From the cell containing the given text, extract its center point as (X, Y) coordinate. 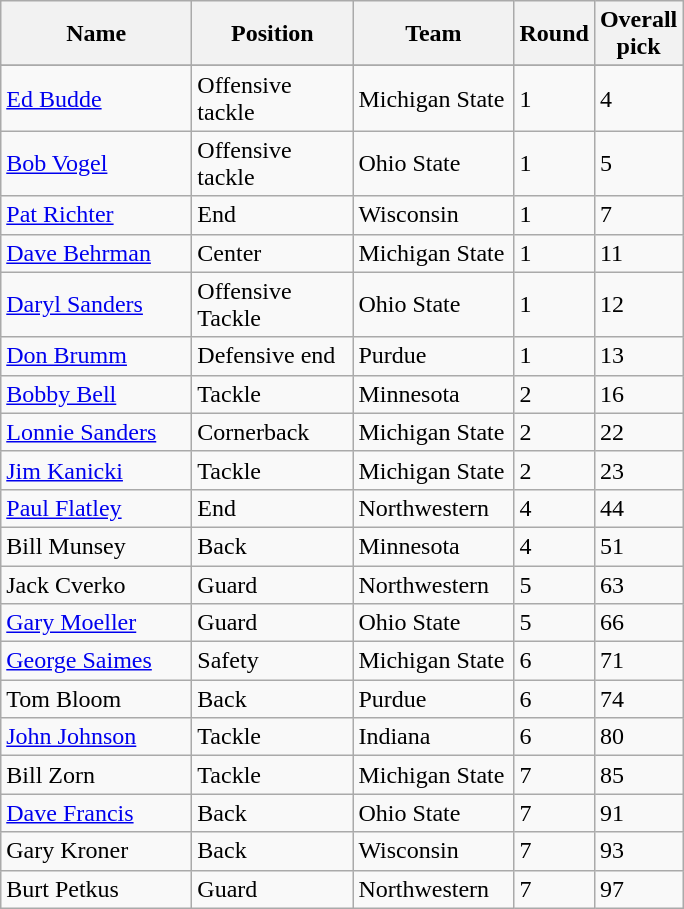
Pat Richter (96, 215)
Burt Petkus (96, 889)
63 (638, 585)
80 (638, 737)
66 (638, 623)
74 (638, 699)
51 (638, 546)
Jack Cverko (96, 585)
22 (638, 432)
Name (96, 34)
Bobby Bell (96, 394)
Jim Kanicki (96, 470)
Position (272, 34)
97 (638, 889)
Overall pick (638, 34)
Paul Flatley (96, 508)
Cornerback (272, 432)
Round (554, 34)
Safety (272, 661)
Ed Budde (96, 98)
44 (638, 508)
13 (638, 356)
Team (434, 34)
George Saimes (96, 661)
71 (638, 661)
Bill Munsey (96, 546)
93 (638, 851)
16 (638, 394)
91 (638, 813)
23 (638, 470)
Center (272, 253)
Bill Zorn (96, 775)
John Johnson (96, 737)
Don Brumm (96, 356)
85 (638, 775)
Offensive Tackle (272, 304)
Defensive end (272, 356)
Lonnie Sanders (96, 432)
Gary Kroner (96, 851)
Indiana (434, 737)
Tom Bloom (96, 699)
Daryl Sanders (96, 304)
Gary Moeller (96, 623)
Dave Behrman (96, 253)
11 (638, 253)
Bob Vogel (96, 164)
12 (638, 304)
Dave Francis (96, 813)
